Provide the [X, Y] coordinate of the cell's center where the given text is located.  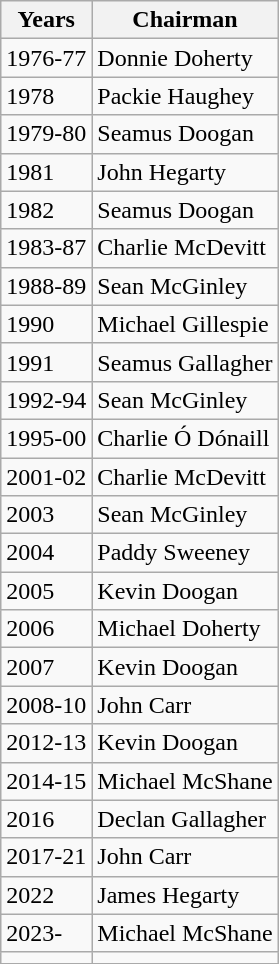
1990 [46, 324]
2014-15 [46, 781]
Seamus Gallagher [185, 362]
2006 [46, 629]
1976-77 [46, 58]
Donnie Doherty [185, 58]
1978 [46, 96]
1992-94 [46, 400]
2001-02 [46, 477]
2016 [46, 819]
Michael Gillespie [185, 324]
Chairman [185, 20]
1983-87 [46, 248]
Years [46, 20]
2005 [46, 591]
Declan Gallagher [185, 819]
1981 [46, 172]
1991 [46, 362]
2003 [46, 515]
1995-00 [46, 438]
Paddy Sweeney [185, 553]
Packie Haughey [185, 96]
James Hegarty [185, 895]
2008-10 [46, 705]
2022 [46, 895]
John Hegarty [185, 172]
2017-21 [46, 857]
Charlie Ó Dónaill [185, 438]
2012-13 [46, 743]
1979-80 [46, 134]
2004 [46, 553]
1988-89 [46, 286]
Michael Doherty [185, 629]
2007 [46, 667]
2023- [46, 933]
1982 [46, 210]
